Search for the cell housing the specified text and yield its [X, Y] center coordinate. 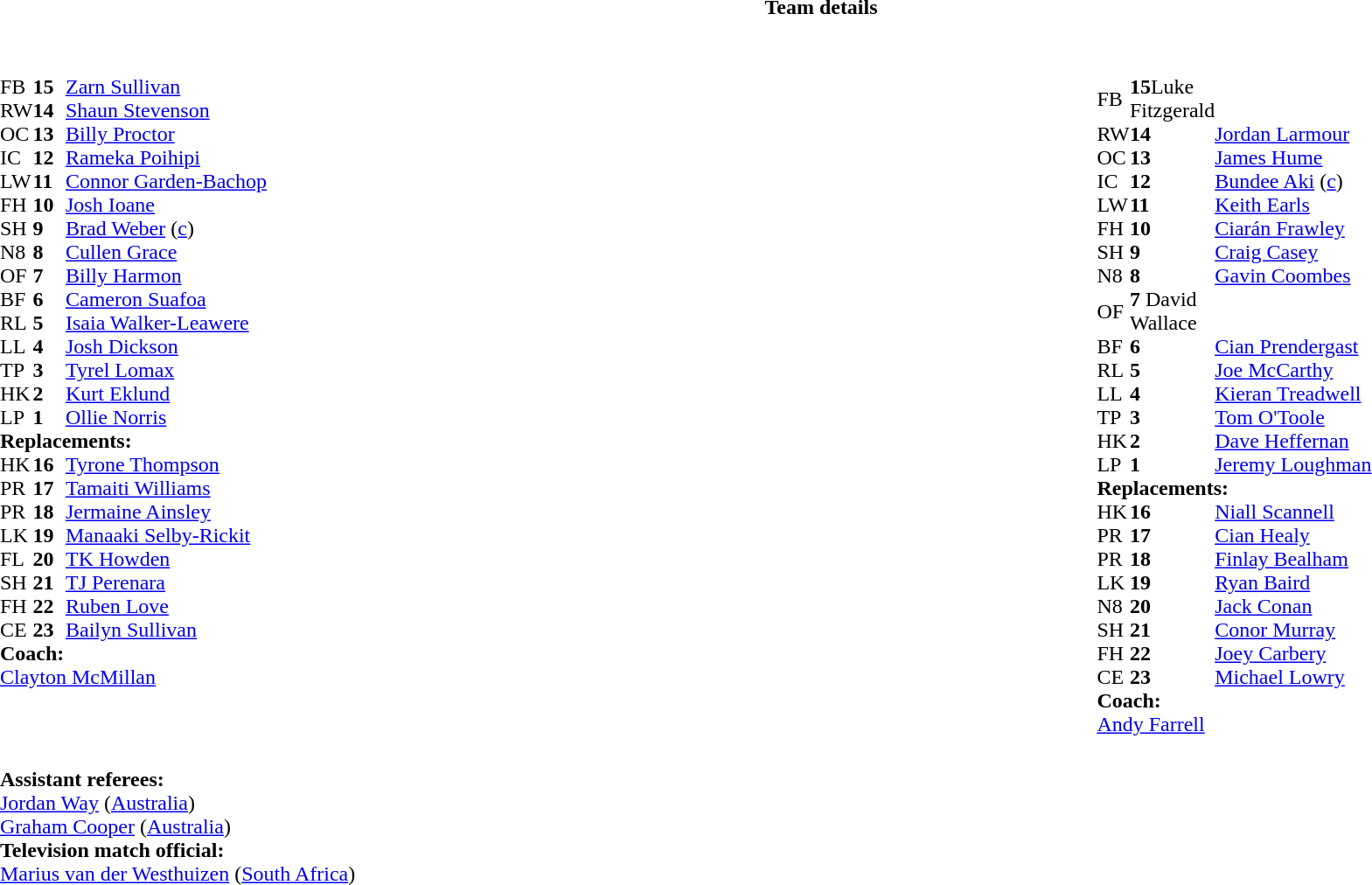
Keith Earls [1292, 205]
Ollie Norris [166, 418]
Bundee Aki (c) [1292, 182]
Zarn Sullivan [166, 87]
Jeremy Loughman [1292, 465]
Conor Murray [1292, 630]
Brad Weber (c) [166, 229]
Gavin Coombes [1292, 276]
Cullen Grace [166, 252]
Craig Casey [1292, 252]
Shaun Stevenson [166, 110]
Tamaiti Williams [166, 488]
Jordan Larmour [1292, 135]
7 [50, 276]
Michael Lowry [1292, 677]
15Luke Fitzgerald [1172, 99]
Manaaki Selby-Rickit [166, 535]
Tyrone Thompson [166, 465]
Cian Healy [1292, 535]
Cian Prendergast [1292, 346]
Bailyn Sullivan [166, 630]
Kurt Eklund [166, 394]
Ciarán Frawley [1292, 229]
Billy Harmon [166, 276]
TK Howden [166, 560]
Cameron Suafoa [166, 299]
Clayton McMillan [133, 677]
Josh Dickson [166, 346]
Rameka Poihipi [166, 157]
Tyrel Lomax [166, 371]
Billy Proctor [166, 135]
FL [17, 560]
Niall Scannell [1292, 512]
Joe McCarthy [1292, 371]
7 David Wallace [1172, 311]
Ruben Love [166, 607]
Isaia Walker-Leawere [166, 324]
Joey Carbery [1292, 654]
Finlay Bealham [1292, 560]
15 [50, 87]
Josh Ioane [166, 205]
Jermaine Ainsley [166, 512]
Connor Garden-Bachop [166, 182]
James Hume [1292, 157]
Andy Farrell [1234, 724]
TJ Perenara [166, 582]
Ryan Baird [1292, 582]
Jack Conan [1292, 607]
Tom O'Toole [1292, 418]
Dave Heffernan [1292, 441]
Kieran Treadwell [1292, 394]
